Determine the (X, Y) coordinate at the center of the cell enclosing the given text.  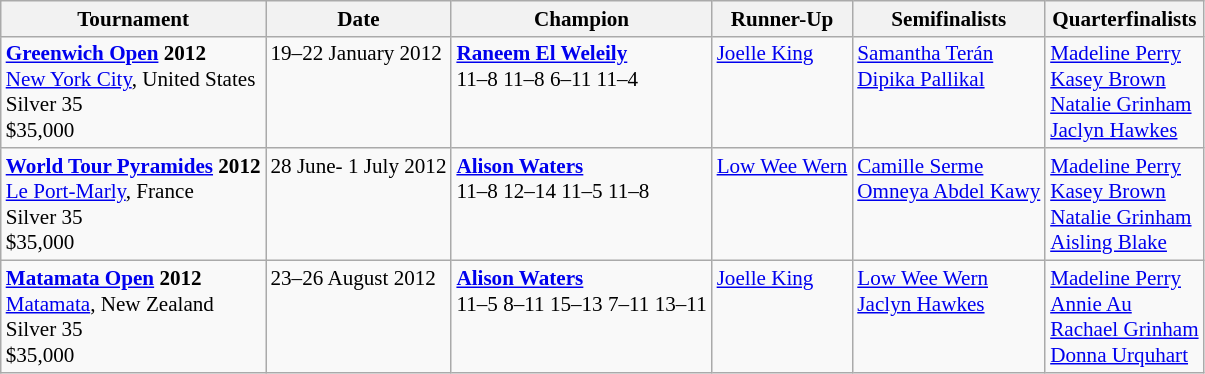
Alison Waters11–5 8–11 15–13 7–11 13–11 (581, 316)
Greenwich Open 2012 New York City, United StatesSilver 35$35,000 (134, 92)
World Tour Pyramides 2012 Le Port-Marly, FranceSilver 35$35,000 (134, 204)
23–26 August 2012 (359, 316)
Samantha Terán Dipika Pallikal (948, 92)
Matamata Open 2012 Matamata, New ZealandSilver 35$35,000 (134, 316)
19–22 January 2012 (359, 92)
Quarterfinalists (1124, 18)
Low Wee Wern (782, 204)
Raneem El Weleily11–8 11–8 6–11 11–4 (581, 92)
Alison Waters11–8 12–14 11–5 11–8 (581, 204)
Runner-Up (782, 18)
Tournament (134, 18)
Madeline Perry Annie Au Rachael Grinham Donna Urquhart (1124, 316)
Date (359, 18)
Madeline Perry Kasey Brown Natalie Grinham Jaclyn Hawkes (1124, 92)
Semifinalists (948, 18)
28 June- 1 July 2012 (359, 204)
Champion (581, 18)
Low Wee Wern Jaclyn Hawkes (948, 316)
Camille Serme Omneya Abdel Kawy (948, 204)
Madeline Perry Kasey Brown Natalie Grinham Aisling Blake (1124, 204)
